Return the [x, y] coordinate for the center point of the cell that contains the specified text.  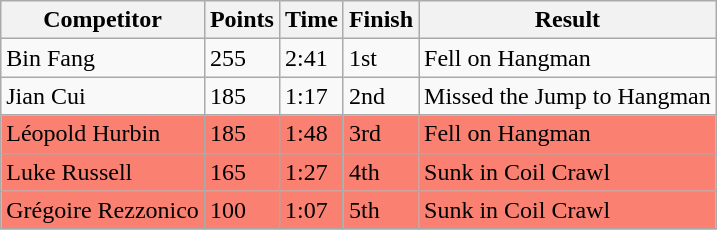
4th [380, 172]
Léopold Hurbin [103, 134]
Missed the Jump to Hangman [568, 96]
2nd [380, 96]
1st [380, 58]
Result [568, 20]
5th [380, 210]
255 [242, 58]
1:07 [311, 210]
1:17 [311, 96]
Bin Fang [103, 58]
Competitor [103, 20]
165 [242, 172]
1:48 [311, 134]
100 [242, 210]
Finish [380, 20]
Points [242, 20]
1:27 [311, 172]
2:41 [311, 58]
3rd [380, 134]
Time [311, 20]
Jian Cui [103, 96]
Luke Russell [103, 172]
Grégoire Rezzonico [103, 210]
